For the text-containing cell, return its midpoint in (x, y) coordinate format. 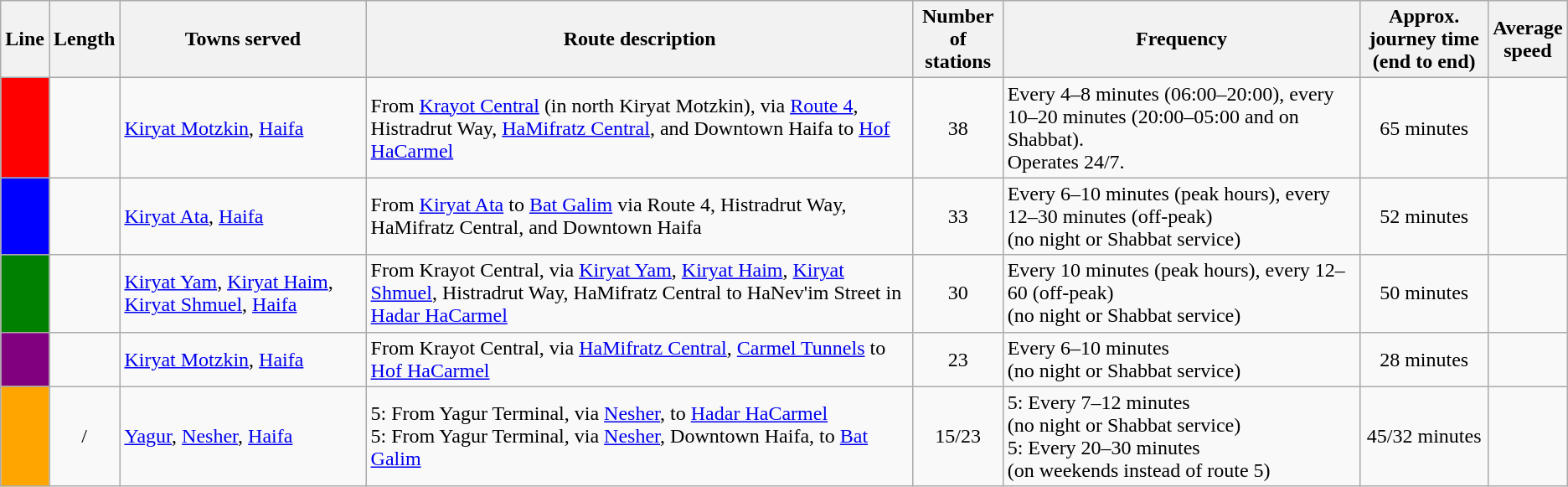
45/32 minutes (1424, 436)
Line (25, 39)
5: From Yagur Terminal, via Nesher, to Hadar HaCarmel5: From Yagur Terminal, via Nesher, Downtown Haifa, to Bat Galim (640, 436)
65 minutes (1424, 127)
From Kiryat Ata to Bat Galim via Route 4, Histradrut Way, HaMifratz Central, and Downtown Haifa (640, 216)
Length (84, 39)
50 minutes (1424, 293)
Route description (640, 39)
Frequency (1181, 39)
28 minutes (1424, 359)
Kiryat Ata, Haifa (243, 216)
Every 6–10 minutes (peak hours), every 12–30 minutes (off-peak)(no night or Shabbat service) (1181, 216)
Approx. journey time(end to end) (1424, 39)
Kiryat Yam, Kiryat Haim, Kiryat Shmuel, Haifa (243, 293)
52 minutes (1424, 216)
15/23 (958, 436)
38 (958, 127)
From Krayot Central, via HaMifratz Central, Carmel Tunnels to Hof HaCarmel (640, 359)
33 (958, 216)
Number ofstations (958, 39)
From Krayot Central (in north Kiryat Motzkin), via Route 4, Histradrut Way, HaMifratz Central, and Downtown Haifa to Hof HaCarmel (640, 127)
Every 4–8 minutes (06:00–20:00), every 10–20 minutes (20:00–05:00 and on Shabbat).Operates 24/7. (1181, 127)
30 (958, 293)
5: Every 7–12 minutes(no night or Shabbat service)5: Every 20–30 minutes(on weekends instead of route 5) (1181, 436)
Every 10 minutes (peak hours), every 12–60 (off-peak)(no night or Shabbat service) (1181, 293)
23 (958, 359)
Yagur, Nesher, Haifa (243, 436)
From Krayot Central, via Kiryat Yam, Kiryat Haim, Kiryat Shmuel, Histradrut Way, HaMifratz Central to HaNev'im Street in Hadar HaCarmel (640, 293)
Towns served (243, 39)
/ (84, 436)
Averagespeed (1528, 39)
Every 6–10 minutes(no night or Shabbat service) (1181, 359)
